For the text-containing cell, return its midpoint in [X, Y] coordinate format. 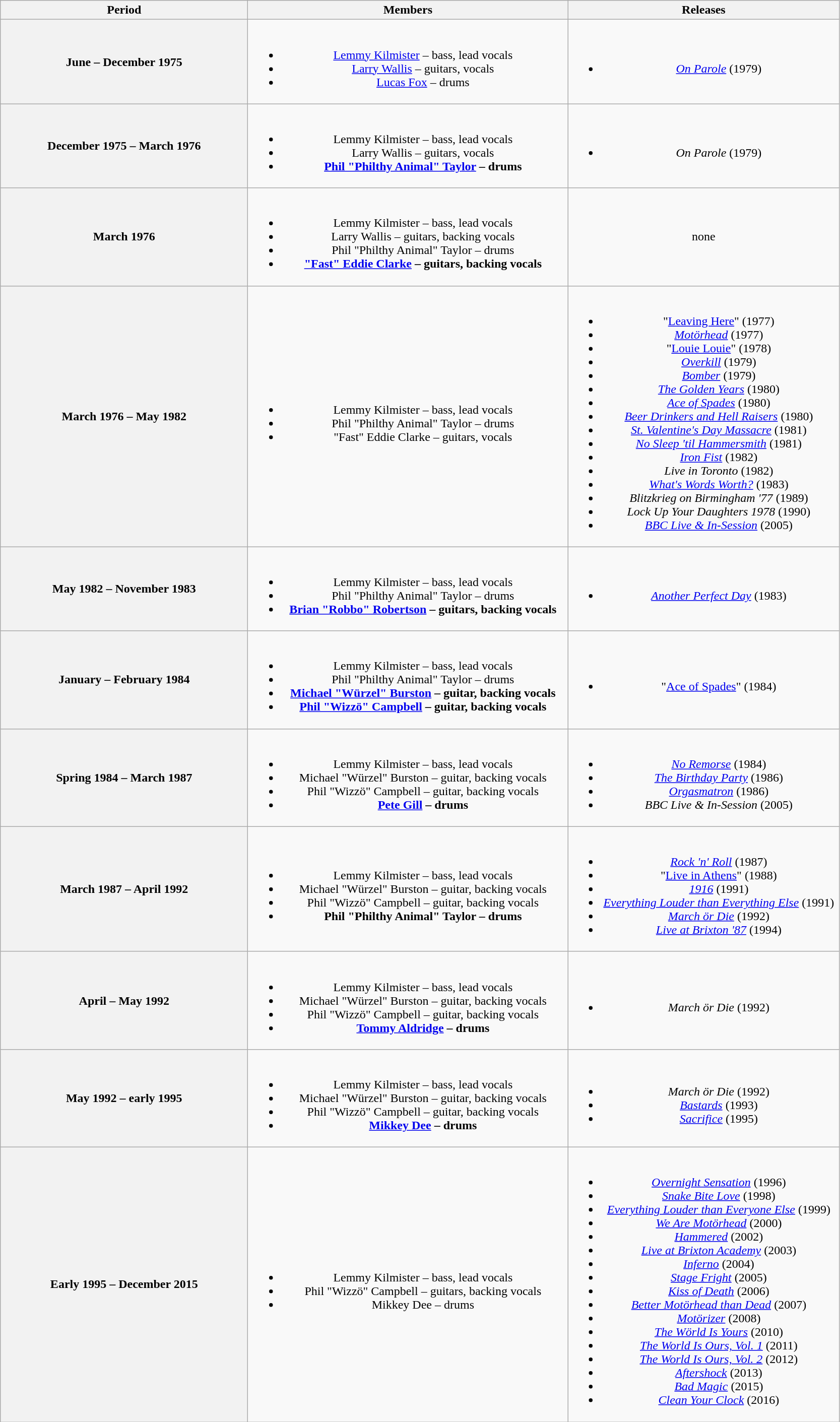
March ör Die (1992) [703, 1000]
Period [124, 10]
none [703, 237]
May 1982 – November 1983 [124, 589]
Rock 'n' Roll (1987)"Live in Athens" (1988)1916 (1991)Everything Louder than Everything Else (1991)March ör Die (1992) Live at Brixton '87 (1994) [703, 889]
Lemmy Kilmister – bass, lead vocalsLarry Wallis – guitars, vocalsPhil "Philthy Animal" Taylor – drums [408, 146]
Lemmy Kilmister – bass, lead vocalsMichael "Würzel" Burston – guitar, backing vocalsPhil "Wizzö" Campbell – guitar, backing vocalsPete Gill – drums [408, 778]
Early 1995 – December 2015 [124, 1284]
Spring 1984 – March 1987 [124, 778]
Releases [703, 10]
Members [408, 10]
Lemmy Kilmister – bass, lead vocalsPhil "Wizzö" Campbell – guitars, backing vocalsMikkey Dee – drums [408, 1284]
Lemmy Kilmister – bass, lead vocalsPhil "Philthy Animal" Taylor – drums"Fast" Eddie Clarke – guitars, vocals [408, 416]
April – May 1992 [124, 1000]
March 1987 – April 1992 [124, 889]
Lemmy Kilmister – bass, lead vocalsMichael "Würzel" Burston – guitar, backing vocalsPhil "Wizzö" Campbell – guitar, backing vocalsMikkey Dee – drums [408, 1098]
Lemmy Kilmister – bass, lead vocalsLarry Wallis – guitars, vocalsLucas Fox – drums [408, 61]
June – December 1975 [124, 61]
March 1976 [124, 237]
December 1975 – March 1976 [124, 146]
No Remorse (1984) The Birthday Party (1986)Orgasmatron (1986)BBC Live & In-Session (2005) [703, 778]
March 1976 – May 1982 [124, 416]
Lemmy Kilmister – bass, lead vocalsPhil "Philthy Animal" Taylor – drumsBrian "Robbo" Robertson – guitars, backing vocals [408, 589]
Another Perfect Day (1983) [703, 589]
January – February 1984 [124, 680]
"Ace of Spades" (1984) [703, 680]
March ör Die (1992) Bastards (1993)Sacrifice (1995) [703, 1098]
May 1992 – early 1995 [124, 1098]
